Determine the (X, Y) coordinate at the center of the cell enclosing the given text.  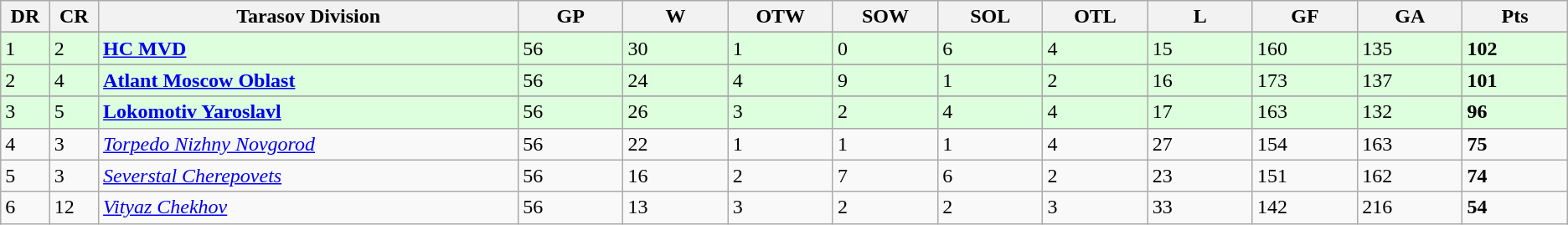
DR (25, 17)
12 (74, 207)
75 (1514, 144)
30 (675, 49)
23 (1199, 176)
HC MVD (308, 49)
Pts (1514, 17)
Severstal Cherepovets (308, 176)
OTL (1096, 17)
Tarasov Division (308, 17)
Vityaz Chekhov (308, 207)
Atlant Moscow Oblast (308, 80)
162 (1411, 176)
154 (1305, 144)
Torpedo Nizhny Novgorod (308, 144)
132 (1411, 112)
135 (1411, 49)
96 (1514, 112)
160 (1305, 49)
7 (885, 176)
L (1199, 17)
151 (1305, 176)
SOW (885, 17)
GF (1305, 17)
W (675, 17)
74 (1514, 176)
101 (1514, 80)
15 (1199, 49)
22 (675, 144)
0 (885, 49)
Lokomotiv Yaroslavl (308, 112)
9 (885, 80)
GA (1411, 17)
33 (1199, 207)
102 (1514, 49)
137 (1411, 80)
216 (1411, 207)
26 (675, 112)
13 (675, 207)
54 (1514, 207)
142 (1305, 207)
173 (1305, 80)
SOL (990, 17)
24 (675, 80)
CR (74, 17)
17 (1199, 112)
OTW (781, 17)
GP (571, 17)
27 (1199, 144)
